For the text-containing cell, return its midpoint in [x, y] coordinate format. 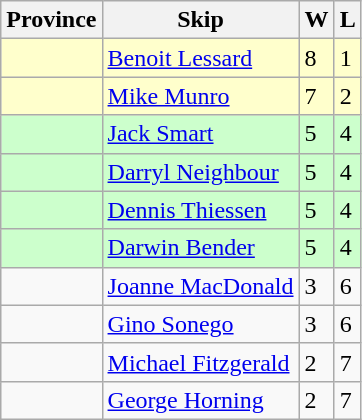
Joanne MacDonald [200, 286]
Dennis Thiessen [200, 210]
George Horning [200, 400]
Darryl Neighbour [200, 172]
Darwin Bender [200, 248]
L [348, 20]
Benoit Lessard [200, 58]
Jack Smart [200, 134]
W [316, 20]
1 [348, 58]
8 [316, 58]
Mike Munro [200, 96]
Province [52, 20]
Skip [200, 20]
Michael Fitzgerald [200, 362]
Gino Sonego [200, 324]
